Determine the (x, y) coordinate at the center of the cell enclosing the given text.  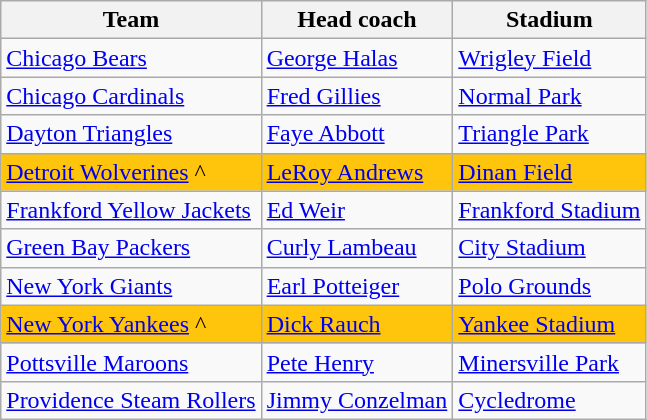
Triangle Park (550, 134)
Head coach (357, 20)
Wrigley Field (550, 58)
Pete Henry (357, 362)
Team (131, 20)
City Stadium (550, 248)
Chicago Bears (131, 58)
Dick Rauch (357, 324)
George Halas (357, 58)
Polo Grounds (550, 286)
Ed Weir (357, 210)
New York Giants (131, 286)
Pottsville Maroons (131, 362)
LeRoy Andrews (357, 172)
Chicago Cardinals (131, 96)
Green Bay Packers (131, 248)
Normal Park (550, 96)
Stadium (550, 20)
Curly Lambeau (357, 248)
Fred Gillies (357, 96)
Minersville Park (550, 362)
Yankee Stadium (550, 324)
Jimmy Conzelman (357, 400)
New York Yankees ^ (131, 324)
Frankford Yellow Jackets (131, 210)
Earl Potteiger (357, 286)
Faye Abbott (357, 134)
Frankford Stadium (550, 210)
Cycledrome (550, 400)
Providence Steam Rollers (131, 400)
Detroit Wolverines ^ (131, 172)
Dinan Field (550, 172)
Dayton Triangles (131, 134)
